Return [X, Y] of the center of cell containing provided text 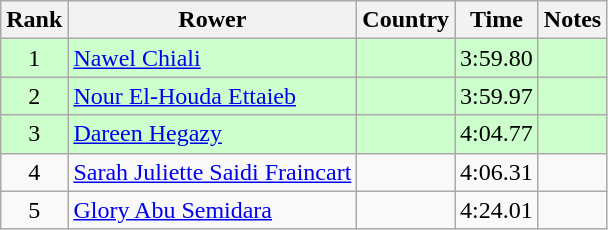
Notes [572, 20]
Country [406, 20]
Dareen Hegazy [212, 134]
3:59.80 [497, 58]
4:24.01 [497, 210]
Time [497, 20]
Rower [212, 20]
Rank [34, 20]
3 [34, 134]
4:04.77 [497, 134]
Glory Abu Semidara [212, 210]
Nawel Chiali [212, 58]
1 [34, 58]
4:06.31 [497, 172]
4 [34, 172]
Nour El-Houda Ettaieb [212, 96]
Sarah Juliette Saidi Fraincart [212, 172]
2 [34, 96]
3:59.97 [497, 96]
5 [34, 210]
